Pinpoint the cell where the given text exists, returning its (X, Y) midpoint coordinate. 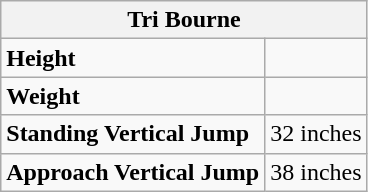
38 inches (316, 172)
Height (133, 58)
Weight (133, 96)
Approach Vertical Jump (133, 172)
Tri Bourne (184, 20)
32 inches (316, 134)
Standing Vertical Jump (133, 134)
